Detect which cell encompasses the target text, then output its [x, y] center coordinate. 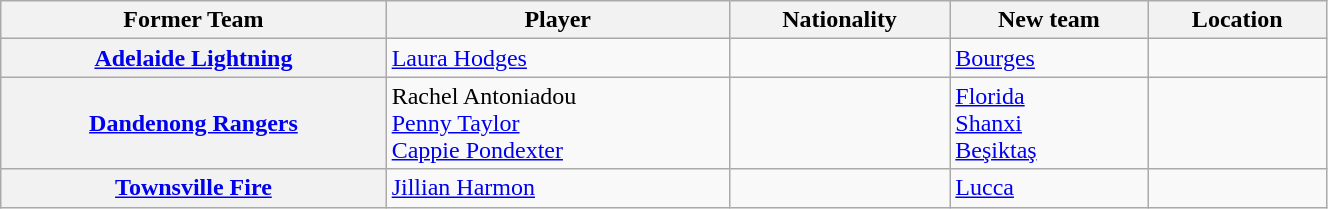
Rachel Antoniadou Penny Taylor Cappie Pondexter [558, 123]
Player [558, 20]
Adelaide Lightning [194, 58]
Dandenong Rangers [194, 123]
Bourges [1049, 58]
Former Team [194, 20]
Townsville Fire [194, 188]
New team [1049, 20]
Florida Shanxi Beşiktaş [1049, 123]
Jillian Harmon [558, 188]
Lucca [1049, 188]
Nationality [839, 20]
Laura Hodges [558, 58]
Location [1237, 20]
